Output the [X, Y] coordinate of the center of the cell containing the given text.  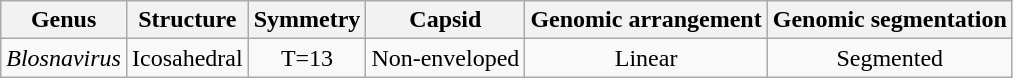
Non-enveloped [446, 58]
Symmetry [307, 20]
Blosnavirus [64, 58]
Linear [646, 58]
Structure [187, 20]
T=13 [307, 58]
Capsid [446, 20]
Genomic segmentation [890, 20]
Segmented [890, 58]
Genus [64, 20]
Genomic arrangement [646, 20]
Icosahedral [187, 58]
